Determine the (x, y) coordinate at the center of the cell enclosing the given text.  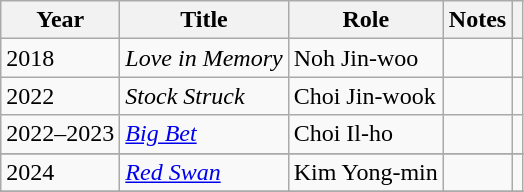
Big Bet (204, 134)
Title (204, 20)
Kim Yong-min (366, 172)
Love in Memory (204, 58)
Role (366, 20)
Choi Il-ho (366, 134)
2022–2023 (60, 134)
2024 (60, 172)
Notes (477, 20)
Choi Jin-wook (366, 96)
Year (60, 20)
2022 (60, 96)
Noh Jin-woo (366, 58)
Red Swan (204, 172)
2018 (60, 58)
Stock Struck (204, 96)
